Detect which cell encompasses the target text, then output its [x, y] center coordinate. 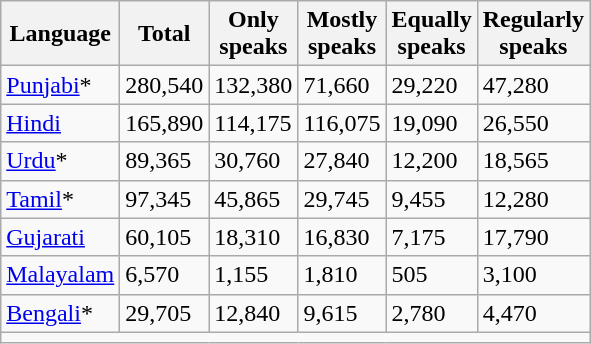
Punjabi* [60, 85]
Total [164, 34]
45,865 [254, 199]
116,075 [342, 123]
Gujarati [60, 237]
60,105 [164, 237]
6,570 [164, 275]
132,380 [254, 85]
26,550 [533, 123]
89,365 [164, 161]
Mostly speaks [342, 34]
17,790 [533, 237]
47,280 [533, 85]
Equally speaks [432, 34]
1,155 [254, 275]
Tamil* [60, 199]
18,565 [533, 161]
12,840 [254, 313]
1,810 [342, 275]
30,760 [254, 161]
97,345 [164, 199]
Only speaks [254, 34]
16,830 [342, 237]
7,175 [432, 237]
29,745 [342, 199]
71,660 [342, 85]
Malayalam [60, 275]
27,840 [342, 161]
Hindi [60, 123]
12,280 [533, 199]
Regularly speaks [533, 34]
3,100 [533, 275]
280,540 [164, 85]
9,615 [342, 313]
505 [432, 275]
114,175 [254, 123]
Bengali* [60, 313]
2,780 [432, 313]
19,090 [432, 123]
29,220 [432, 85]
18,310 [254, 237]
4,470 [533, 313]
9,455 [432, 199]
12,200 [432, 161]
Urdu* [60, 161]
Language [60, 34]
29,705 [164, 313]
165,890 [164, 123]
